Identify which cell holds the provided text, then report its (X, Y) central coordinate. 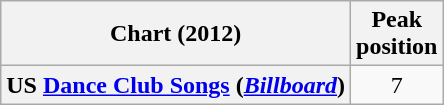
Chart (2012) (176, 34)
Peakposition (397, 34)
7 (397, 85)
US Dance Club Songs (Billboard) (176, 85)
